Extract the (x, y) coordinate from the center of the cell holding the provided text.  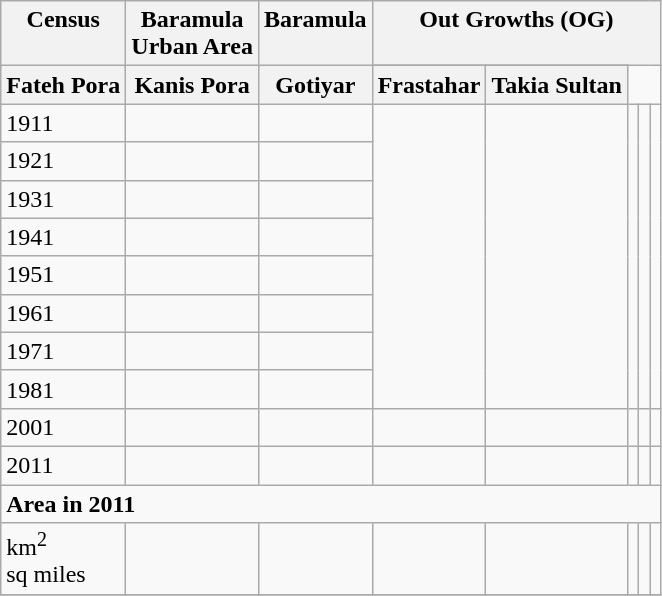
Fateh Pora (64, 85)
1951 (64, 275)
Kanis Pora (192, 85)
Gotiyar (315, 85)
2001 (64, 427)
Out Growths (OG) (516, 34)
1921 (64, 161)
1931 (64, 199)
1971 (64, 351)
Takia Sultan (557, 85)
2011 (64, 465)
1981 (64, 389)
1961 (64, 313)
Baramula (315, 34)
Frastahar (429, 85)
Census (64, 34)
1941 (64, 237)
Area in 2011 (331, 503)
1911 (64, 123)
Baramula Urban Area (192, 34)
km2sq miles (64, 559)
